Search for the cell housing the specified text and yield its (X, Y) center coordinate. 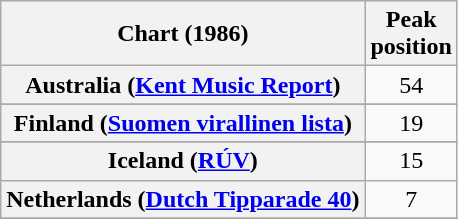
Finland (Suomen virallinen lista) (183, 123)
Netherlands (Dutch Tipparade 40) (183, 199)
Peakposition (411, 34)
Chart (1986) (183, 34)
7 (411, 199)
54 (411, 85)
19 (411, 123)
Iceland (RÚV) (183, 161)
15 (411, 161)
Australia (Kent Music Report) (183, 85)
